Pinpoint the cell where the given text exists, returning its [X, Y] midpoint coordinate. 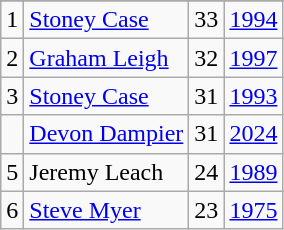
Graham Leigh [106, 58]
1975 [254, 210]
2 [12, 58]
Jeremy Leach [106, 172]
3 [12, 96]
1 [12, 20]
1994 [254, 20]
1993 [254, 96]
Devon Dampier [106, 134]
2024 [254, 134]
24 [206, 172]
32 [206, 58]
33 [206, 20]
1997 [254, 58]
23 [206, 210]
6 [12, 210]
1989 [254, 172]
Steve Myer [106, 210]
5 [12, 172]
